Provide the (X, Y) coordinate of the cell's center where the given text is located.  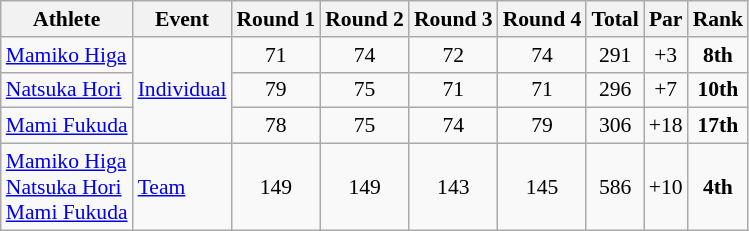
Individual (182, 90)
296 (614, 90)
+3 (666, 55)
Round 1 (276, 19)
Natsuka Hori (67, 90)
78 (276, 126)
Event (182, 19)
Mami Fukuda (67, 126)
Round 2 (364, 19)
Par (666, 19)
586 (614, 188)
306 (614, 126)
Mamiko Higa (67, 55)
+10 (666, 188)
Round 4 (542, 19)
+7 (666, 90)
10th (718, 90)
8th (718, 55)
17th (718, 126)
Rank (718, 19)
+18 (666, 126)
Round 3 (454, 19)
Mamiko HigaNatsuka HoriMami Fukuda (67, 188)
Team (182, 188)
291 (614, 55)
Athlete (67, 19)
145 (542, 188)
4th (718, 188)
143 (454, 188)
Total (614, 19)
72 (454, 55)
